Extract the (X, Y) coordinate from the center of the cell holding the provided text.  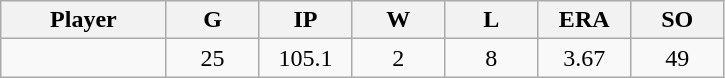
IP (306, 20)
8 (492, 58)
G (212, 20)
SO (678, 20)
25 (212, 58)
Player (84, 20)
2 (398, 58)
ERA (584, 20)
3.67 (584, 58)
W (398, 20)
49 (678, 58)
L (492, 20)
105.1 (306, 58)
